Capture the cell that displays the provided text and extract its [X, Y] central coordinate. 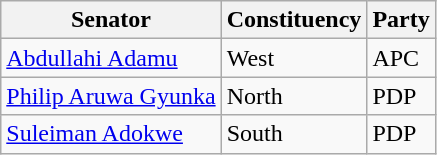
Constituency [294, 20]
North [294, 96]
Suleiman Adokwe [111, 134]
Senator [111, 20]
Philip Aruwa Gyunka [111, 96]
Party [401, 20]
South [294, 134]
APC [401, 58]
West [294, 58]
Abdullahi Adamu [111, 58]
